Extract the [x, y] coordinate from the center of the cell holding the provided text.  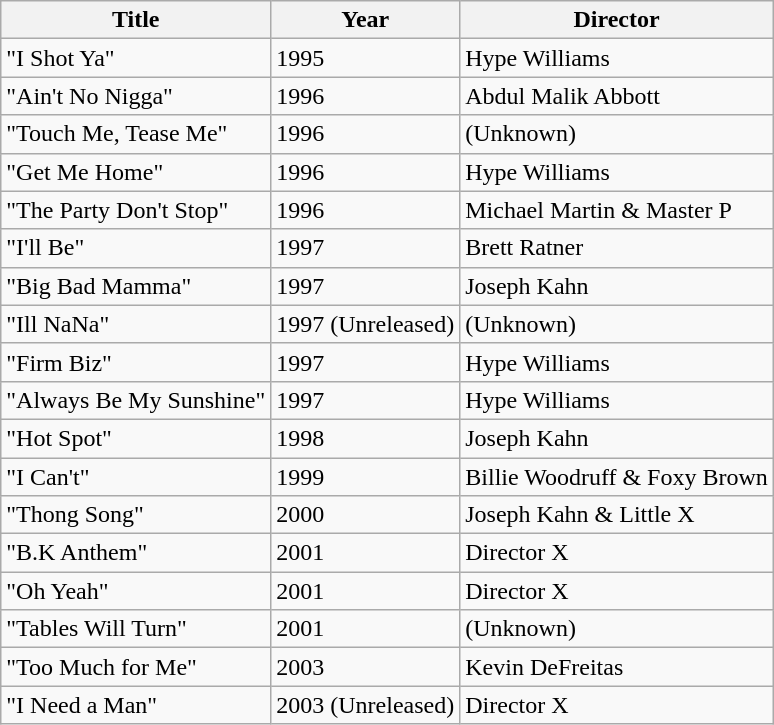
"Firm Biz" [136, 362]
"Hot Spot" [136, 438]
Michael Martin & Master P [617, 210]
"I Can't" [136, 477]
Title [136, 20]
"Oh Yeah" [136, 591]
"Get Me Home" [136, 172]
"I Need a Man" [136, 705]
1997 (Unreleased) [366, 324]
Director [617, 20]
"Touch Me, Tease Me" [136, 134]
Year [366, 20]
2003 [366, 667]
"I Shot Ya" [136, 58]
Joseph Kahn & Little X [617, 515]
1995 [366, 58]
"The Party Don't Stop" [136, 210]
Brett Ratner [617, 248]
"Ill NaNa" [136, 324]
1999 [366, 477]
Billie Woodruff & Foxy Brown [617, 477]
"I'll Be" [136, 248]
"Big Bad Mamma" [136, 286]
2003 (Unreleased) [366, 705]
2000 [366, 515]
"B.K Anthem" [136, 553]
"Always Be My Sunshine" [136, 400]
Kevin DeFreitas [617, 667]
"Tables Will Turn" [136, 629]
"Ain't No Nigga" [136, 96]
Abdul Malik Abbott [617, 96]
1998 [366, 438]
"Thong Song" [136, 515]
"Too Much for Me" [136, 667]
